Detect which cell encompasses the target text, then output its [X, Y] center coordinate. 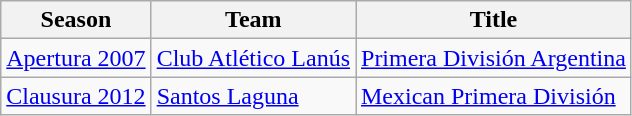
Season [76, 20]
Santos Laguna [253, 96]
Club Atlético Lanús [253, 58]
Team [253, 20]
Mexican Primera División [494, 96]
Primera División Argentina [494, 58]
Clausura 2012 [76, 96]
Apertura 2007 [76, 58]
Title [494, 20]
